Search for the cell housing the specified text and yield its (X, Y) center coordinate. 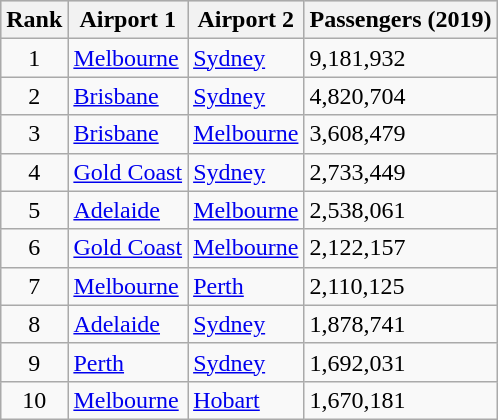
Hobart (246, 400)
2,122,157 (400, 248)
2,538,061 (400, 210)
1 (34, 58)
1,878,741 (400, 324)
8 (34, 324)
7 (34, 286)
4 (34, 172)
5 (34, 210)
Passengers (2019) (400, 20)
3,608,479 (400, 134)
1,670,181 (400, 400)
3 (34, 134)
10 (34, 400)
1,692,031 (400, 362)
2,110,125 (400, 286)
2 (34, 96)
Rank (34, 20)
2,733,449 (400, 172)
Airport 1 (128, 20)
6 (34, 248)
Airport 2 (246, 20)
9 (34, 362)
9,181,932 (400, 58)
4,820,704 (400, 96)
